Search for the cell housing the specified text and yield its [x, y] center coordinate. 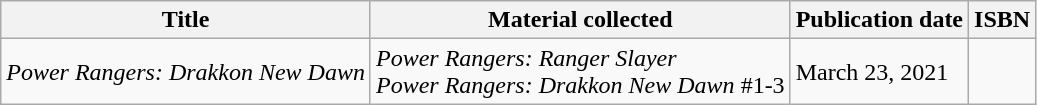
Power Rangers: Drakkon New Dawn [186, 72]
Material collected [580, 20]
ISBN [1002, 20]
Publication date [879, 20]
Power Rangers: Ranger SlayerPower Rangers: Drakkon New Dawn #1-3 [580, 72]
March 23, 2021 [879, 72]
Title [186, 20]
